Find where the given text appears and provide that cell's center as (X, Y) coordinate. 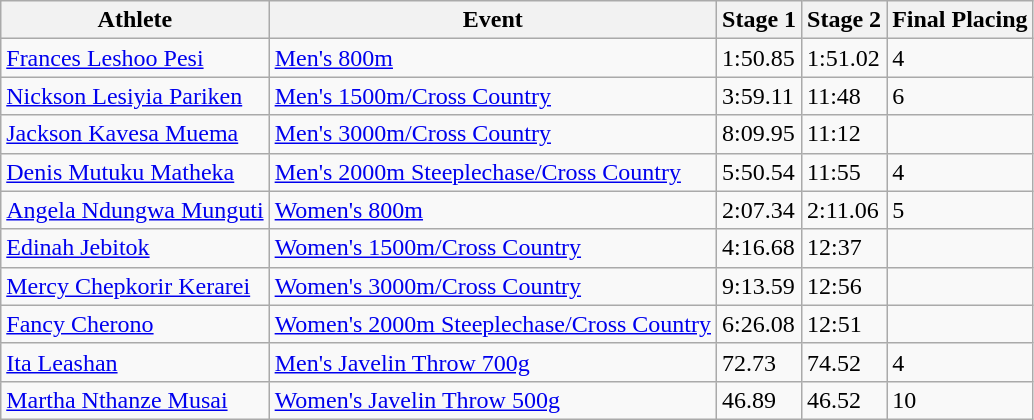
Stage 2 (844, 20)
Denis Mutuku Matheka (135, 172)
Women's 800m (492, 210)
9:13.59 (760, 286)
Ita Leashan (135, 362)
12:37 (844, 248)
11:12 (844, 134)
Women's 3000m/Cross Country (492, 286)
11:55 (844, 172)
Nickson Lesiyia Pariken (135, 96)
72.73 (760, 362)
3:59.11 (760, 96)
Angela Ndungwa Munguti (135, 210)
Fancy Cherono (135, 324)
5:50.54 (760, 172)
2:11.06 (844, 210)
6 (960, 96)
Men's 3000m/Cross Country (492, 134)
12:56 (844, 286)
Men's 2000m Steeplechase/Cross Country (492, 172)
Women's 1500m/Cross Country (492, 248)
4:16.68 (760, 248)
Event (492, 20)
Men's 800m (492, 58)
Edinah Jebitok (135, 248)
Mercy Chepkorir Kerarei (135, 286)
1:51.02 (844, 58)
74.52 (844, 362)
11:48 (844, 96)
Men's Javelin Throw 700g (492, 362)
46.52 (844, 400)
2:07.34 (760, 210)
Women's 2000m Steeplechase/Cross Country (492, 324)
Stage 1 (760, 20)
5 (960, 210)
46.89 (760, 400)
Frances Leshoo Pesi (135, 58)
12:51 (844, 324)
Final Placing (960, 20)
10 (960, 400)
Women's Javelin Throw 500g (492, 400)
Athlete (135, 20)
Martha Nthanze Musai (135, 400)
Men's 1500m/Cross Country (492, 96)
Jackson Kavesa Muema (135, 134)
8:09.95 (760, 134)
1:50.85 (760, 58)
6:26.08 (760, 324)
